From the cell containing the given text, extract its center point as (X, Y) coordinate. 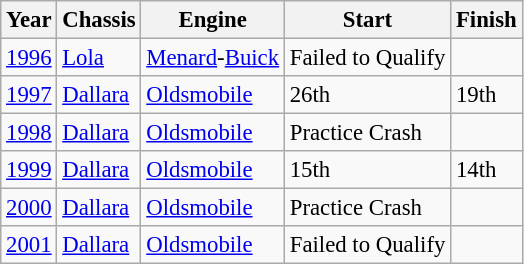
1999 (29, 170)
Lola (99, 58)
19th (486, 95)
Year (29, 20)
15th (367, 170)
1996 (29, 58)
2000 (29, 208)
14th (486, 170)
26th (367, 95)
Start (367, 20)
Chassis (99, 20)
1997 (29, 95)
1998 (29, 133)
Menard-Buick (212, 58)
2001 (29, 245)
Finish (486, 20)
Engine (212, 20)
